Capture the cell that displays the provided text and extract its (X, Y) central coordinate. 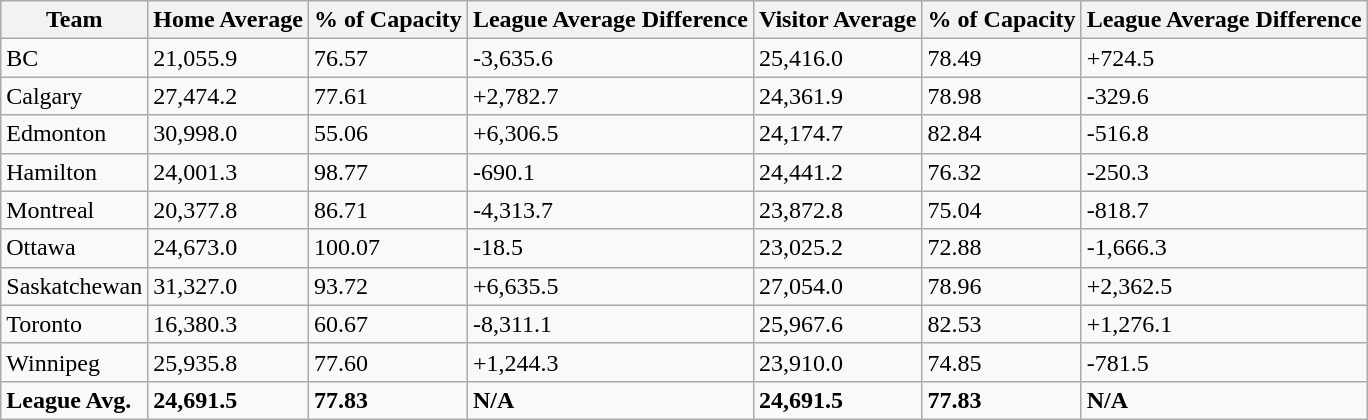
Montreal (74, 210)
25,416.0 (838, 58)
Toronto (74, 324)
BC (74, 58)
League Avg. (74, 400)
-3,635.6 (610, 58)
Saskatchewan (74, 286)
-329.6 (1224, 96)
Hamilton (74, 172)
55.06 (388, 134)
82.53 (1002, 324)
-781.5 (1224, 362)
-818.7 (1224, 210)
78.49 (1002, 58)
Ottawa (74, 248)
+6,306.5 (610, 134)
+1,244.3 (610, 362)
Edmonton (74, 134)
-690.1 (610, 172)
-4,313.7 (610, 210)
27,054.0 (838, 286)
23,025.2 (838, 248)
-8,311.1 (610, 324)
24,174.7 (838, 134)
-250.3 (1224, 172)
76.32 (1002, 172)
77.60 (388, 362)
20,377.8 (228, 210)
Winnipeg (74, 362)
+2,782.7 (610, 96)
21,055.9 (228, 58)
-1,666.3 (1224, 248)
-18.5 (610, 248)
98.77 (388, 172)
24,001.3 (228, 172)
86.71 (388, 210)
74.85 (1002, 362)
Calgary (74, 96)
25,967.6 (838, 324)
23,872.8 (838, 210)
31,327.0 (228, 286)
93.72 (388, 286)
+1,276.1 (1224, 324)
77.61 (388, 96)
25,935.8 (228, 362)
24,673.0 (228, 248)
82.84 (1002, 134)
+6,635.5 (610, 286)
+2,362.5 (1224, 286)
78.98 (1002, 96)
Team (74, 20)
60.67 (388, 324)
16,380.3 (228, 324)
72.88 (1002, 248)
Visitor Average (838, 20)
75.04 (1002, 210)
24,361.9 (838, 96)
24,441.2 (838, 172)
30,998.0 (228, 134)
100.07 (388, 248)
-516.8 (1224, 134)
27,474.2 (228, 96)
76.57 (388, 58)
Home Average (228, 20)
+724.5 (1224, 58)
23,910.0 (838, 362)
78.96 (1002, 286)
